From the cell containing the given text, extract its center point as (x, y) coordinate. 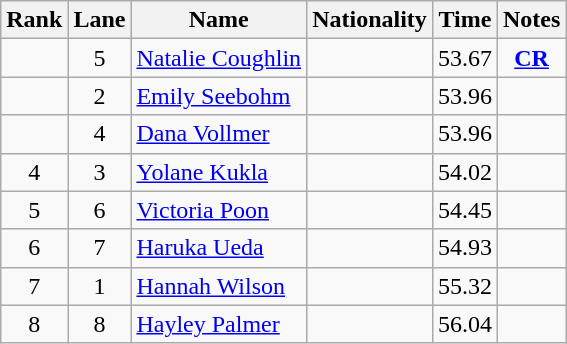
Natalie Coughlin (219, 58)
53.67 (464, 58)
Dana Vollmer (219, 134)
Yolane Kukla (219, 172)
Haruka Ueda (219, 248)
56.04 (464, 324)
54.45 (464, 210)
Victoria Poon (219, 210)
Rank (34, 20)
Time (464, 20)
Notes (531, 20)
54.02 (464, 172)
Emily Seebohm (219, 96)
Hannah Wilson (219, 286)
Hayley Palmer (219, 324)
1 (100, 286)
Nationality (370, 20)
2 (100, 96)
3 (100, 172)
54.93 (464, 248)
Name (219, 20)
CR (531, 58)
55.32 (464, 286)
Lane (100, 20)
